Capture the cell that displays the provided text and extract its [x, y] central coordinate. 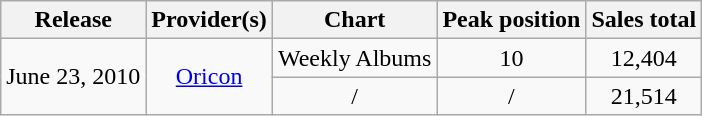
Oricon [210, 77]
Sales total [644, 20]
June 23, 2010 [74, 77]
Release [74, 20]
Chart [354, 20]
21,514 [644, 96]
Peak position [512, 20]
10 [512, 58]
Weekly Albums [354, 58]
Provider(s) [210, 20]
12,404 [644, 58]
